Detect which cell encompasses the target text, then output its [x, y] center coordinate. 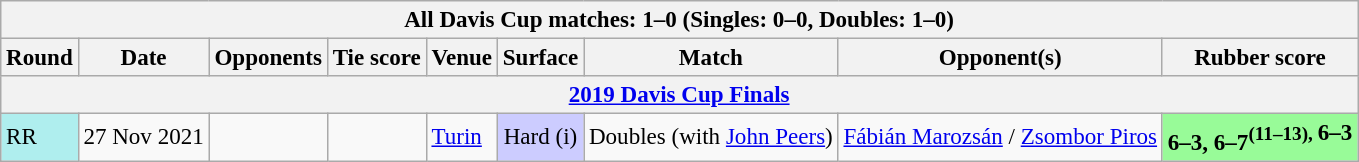
RR [40, 138]
Date [144, 58]
Opponent(s) [1000, 58]
All Davis Cup matches: 1–0 (Singles: 0–0, Doubles: 1–0) [680, 20]
6–3, 6–7(11–13), 6–3 [1260, 138]
Surface [540, 58]
Match [712, 58]
Opponents [268, 58]
Round [40, 58]
27 Nov 2021 [144, 138]
2019 Davis Cup Finals [680, 95]
Hard (i) [540, 138]
Venue [462, 58]
Tie score [376, 58]
Doubles (with John Peers) [712, 138]
Rubber score [1260, 58]
Fábián Marozsán / Zsombor Piros [1000, 138]
Turin [462, 138]
